Provide the (x, y) coordinate of the cell's center where the given text is located.  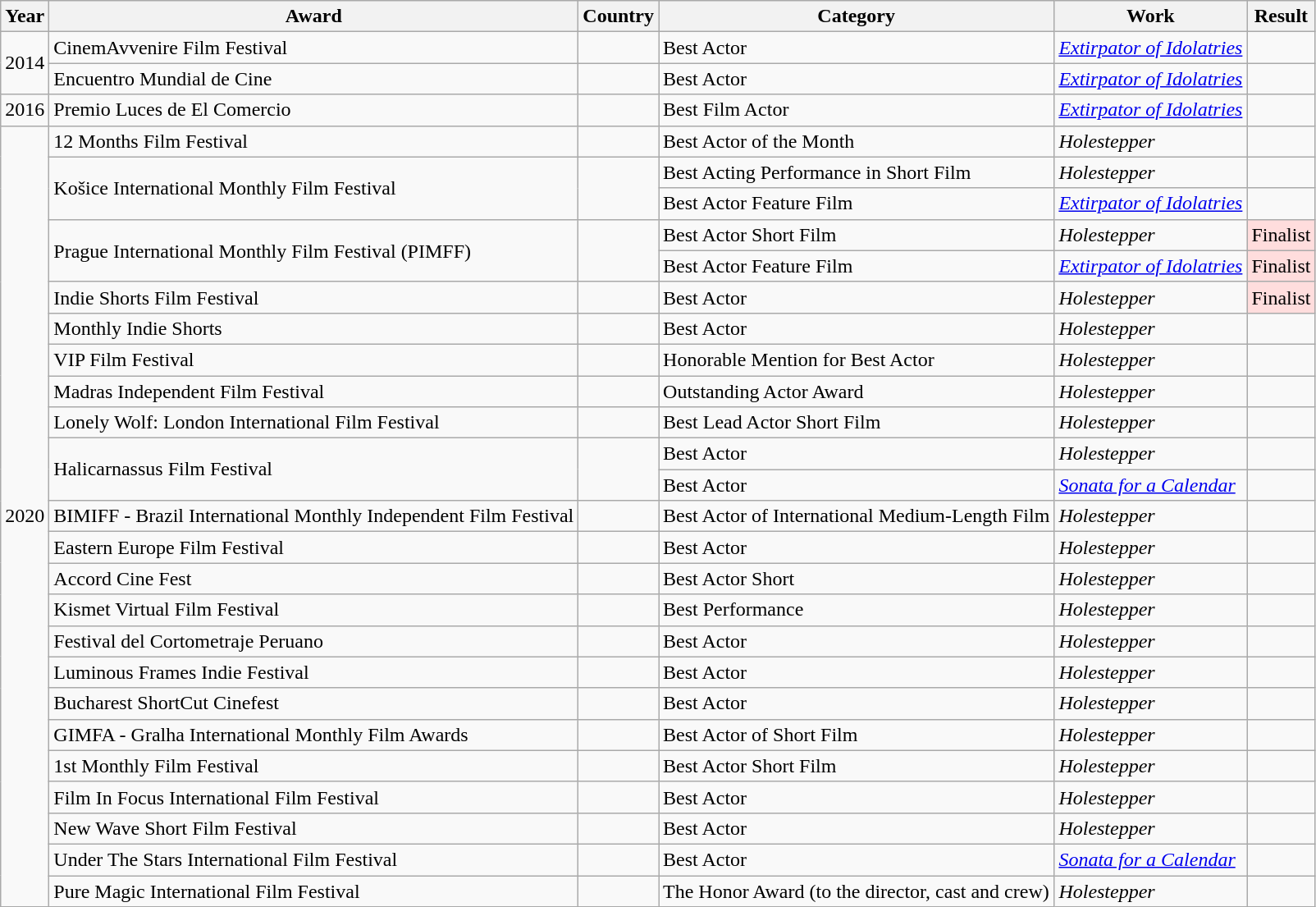
New Wave Short Film Festival (313, 828)
2016 (25, 110)
Award (313, 16)
Best Actor of International Medium-Length Film (857, 516)
Kismet Virtual Film Festival (313, 610)
Madras Independent Film Festival (313, 392)
Under The Stars International Film Festival (313, 859)
Best Lead Actor Short Film (857, 423)
Encuentro Mundial de Cine (313, 79)
Bucharest ShortCut Cinefest (313, 703)
BIMIFF - Brazil International Monthly Independent Film Festival (313, 516)
Premio Luces de El Comercio (313, 110)
Košice International Monthly Film Festival (313, 188)
CinemAvvenire Film Festival (313, 48)
1st Monthly Film Festival (313, 766)
VIP Film Festival (313, 360)
Best Actor of Short Film (857, 735)
Best Actor of the Month (857, 141)
Result (1282, 16)
Best Actor Short (857, 579)
Luminous Frames Indie Festival (313, 672)
12 Months Film Festival (313, 141)
2020 (25, 516)
Best Acting Performance in Short Film (857, 172)
Country (619, 16)
Indie Shorts Film Festival (313, 297)
Accord Cine Fest (313, 579)
Best Performance (857, 610)
Honorable Mention for Best Actor (857, 360)
Pure Magic International Film Festival (313, 891)
Category (857, 16)
Best Film Actor (857, 110)
Prague International Monthly Film Festival (PIMFF) (313, 250)
The Honor Award (to the director, cast and crew) (857, 891)
Work (1150, 16)
Lonely Wolf: London International Film Festival (313, 423)
Eastern Europe Film Festival (313, 547)
Film In Focus International Film Festival (313, 797)
Outstanding Actor Award (857, 392)
Halicarnassus Film Festival (313, 470)
Year (25, 16)
Monthly Indie Shorts (313, 328)
GIMFA - Gralha International Monthly Film Awards (313, 735)
Festival del Cortometraje Peruano (313, 641)
2014 (25, 63)
